Output the [X, Y] coordinate of the center of the cell containing the given text.  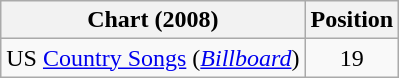
Chart (2008) [153, 20]
Position [352, 20]
US Country Songs (Billboard) [153, 58]
19 [352, 58]
